Detect which cell encompasses the target text, then output its (X, Y) center coordinate. 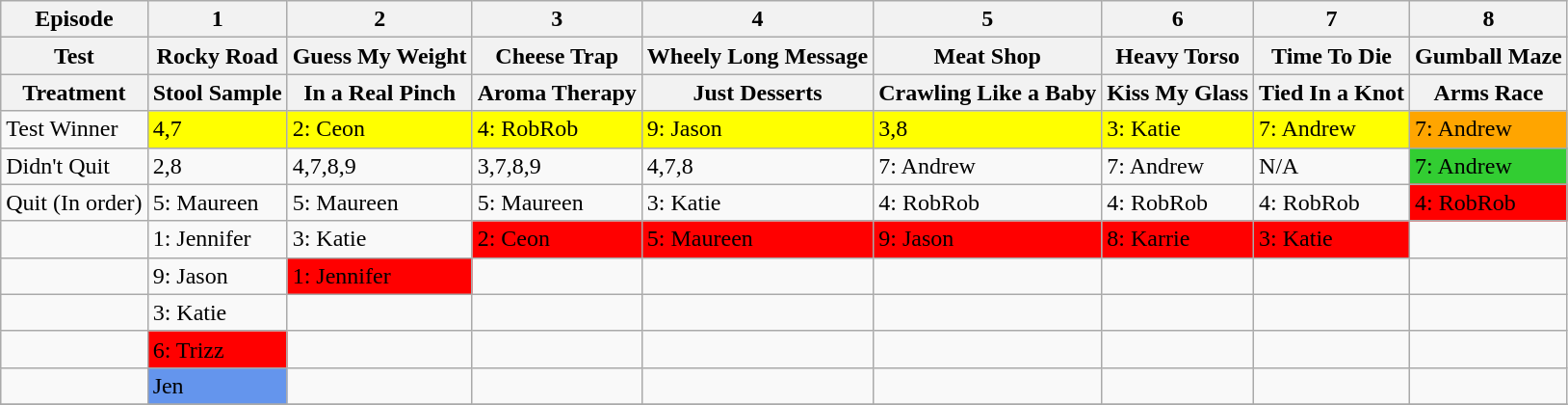
5 (988, 19)
2,8 (218, 166)
4 (757, 19)
Treatment (74, 93)
Aroma Therapy (557, 93)
6 (1178, 19)
Test Winner (74, 129)
8: Karrie (1178, 239)
Rocky Road (218, 56)
Cheese Trap (557, 56)
In a Real Pinch (379, 93)
Meat Shop (988, 56)
Didn't Quit (74, 166)
4,7,8 (757, 166)
1 (218, 19)
Jen (218, 386)
Episode (74, 19)
Quit (In order) (74, 202)
4,7 (218, 129)
Tied In a Knot (1332, 93)
Stool Sample (218, 93)
Kiss My Glass (1178, 93)
4,7,8,9 (379, 166)
8 (1489, 19)
Time To Die (1332, 56)
3 (557, 19)
Guess My Weight (379, 56)
N/A (1332, 166)
Gumball Maze (1489, 56)
Test (74, 56)
3,7,8,9 (557, 166)
Heavy Torso (1178, 56)
2 (379, 19)
Just Desserts (757, 93)
Wheely Long Message (757, 56)
3,8 (988, 129)
7 (1332, 19)
Crawling Like a Baby (988, 93)
Arms Race (1489, 93)
6: Trizz (218, 349)
